Scan for the cell matching the given text and deliver its (X, Y) coordinate at center. 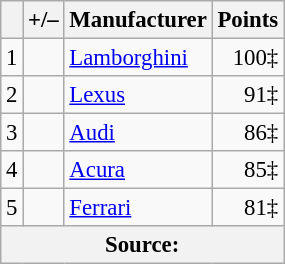
2 (12, 95)
91‡ (248, 95)
Points (248, 20)
Acura (138, 170)
100‡ (248, 58)
1 (12, 58)
85‡ (248, 170)
86‡ (248, 133)
3 (12, 133)
Lamborghini (138, 58)
Lexus (138, 95)
Ferrari (138, 208)
Manufacturer (138, 20)
+/– (44, 20)
Source: (142, 245)
4 (12, 170)
81‡ (248, 208)
Audi (138, 133)
5 (12, 208)
